Determine the [x, y] coordinate at the center of the cell enclosing the given text.  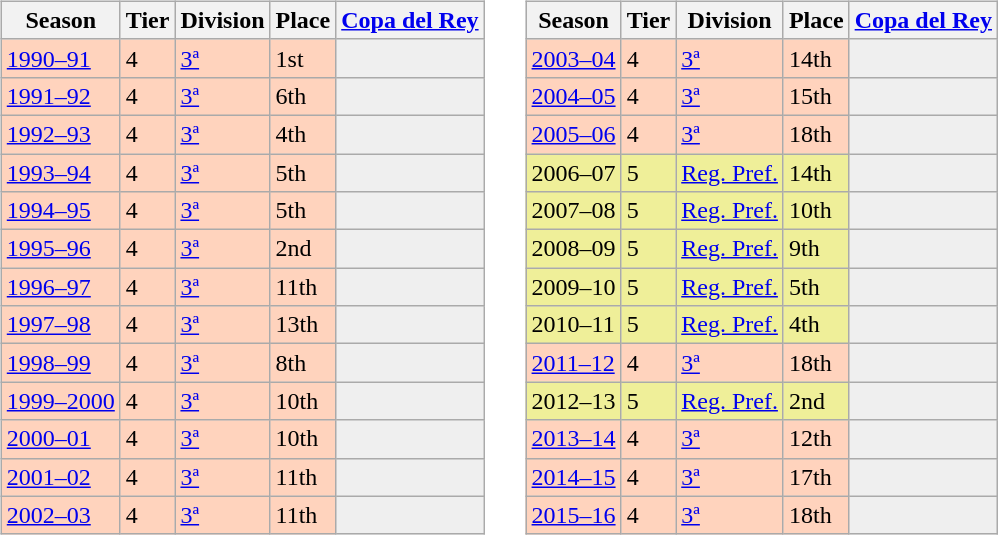
13th [303, 325]
1996–97 [60, 287]
15th [816, 96]
1992–93 [60, 134]
2009–10 [574, 287]
6th [303, 96]
12th [816, 439]
2004–05 [574, 96]
2003–04 [574, 58]
1993–94 [60, 173]
1999–2000 [60, 401]
2001–02 [60, 477]
2006–07 [574, 173]
17th [816, 477]
1995–96 [60, 249]
2014–15 [574, 477]
2007–08 [574, 211]
1990–91 [60, 58]
1997–98 [60, 325]
2005–06 [574, 134]
1991–92 [60, 96]
8th [303, 363]
2013–14 [574, 439]
2008–09 [574, 249]
2011–12 [574, 363]
2015–16 [574, 515]
2012–13 [574, 401]
1st [303, 58]
1994–95 [60, 211]
1998–99 [60, 363]
9th [816, 249]
2000–01 [60, 439]
2010–11 [574, 325]
2002–03 [60, 515]
